Return (x, y) of the center of cell containing provided text 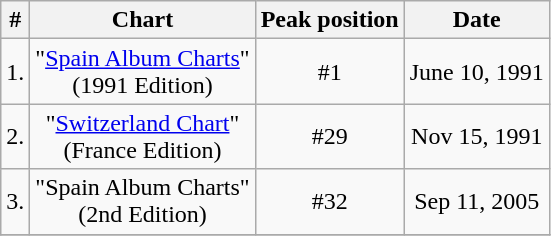
Chart (142, 20)
#1 (330, 72)
#29 (330, 136)
Nov 15, 1991 (476, 136)
"Switzerland Chart"(France Edition) (142, 136)
"Spain Album Charts"(2nd Edition) (142, 202)
2. (16, 136)
June 10, 1991 (476, 72)
# (16, 20)
3. (16, 202)
Peak position (330, 20)
1. (16, 72)
"Spain Album Charts"(1991 Edition) (142, 72)
Sep 11, 2005 (476, 202)
Date (476, 20)
#32 (330, 202)
